Return (X, Y) of the center of cell containing provided text 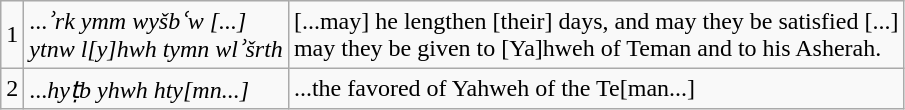
1 (12, 35)
[...may] he lengthen [their] days, and may they be satisfied [...] may they be given to [Ya]hweh of Teman and to his Asherah. (596, 35)
2 (12, 89)
...the favored of Yahweh of the Te[man...] (596, 89)
...ʾrk ymm wyšbʿw [...] ytnw l[y]hwh tymn wlʾšrth (156, 35)
...hyṭb yhwh hty[mn...] (156, 89)
